Capture the cell that displays the provided text and extract its [x, y] central coordinate. 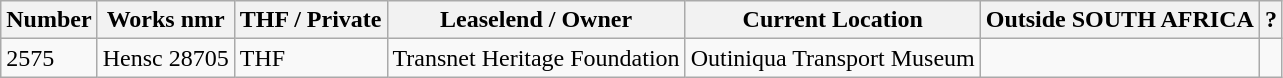
THF [310, 58]
2575 [49, 58]
Works nmr [166, 20]
Hensc 28705 [166, 58]
Number [49, 20]
Current Location [832, 20]
Outside SOUTH AFRICA [1120, 20]
Outiniqua Transport Museum [832, 58]
Transnet Heritage Foundation [536, 58]
Leaselend / Owner [536, 20]
? [1270, 20]
THF / Private [310, 20]
